Detect which cell encompasses the target text, then output its [x, y] center coordinate. 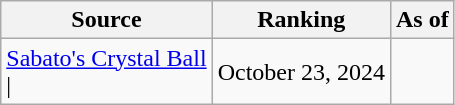
Source [106, 20]
Sabato's Crystal Ball| [106, 72]
Ranking [301, 20]
As of [422, 20]
October 23, 2024 [301, 72]
